Return the [x, y] coordinate for the center point of the cell that contains the specified text.  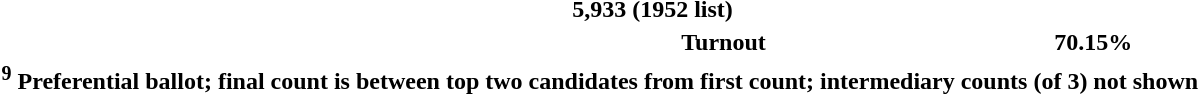
70.15% [952, 42]
9 Preferential ballot; final count is between top two candidates from first count; intermediary counts (of 3) not shown [600, 78]
Turnout [384, 42]
